Return [x, y] of the center of cell containing provided text 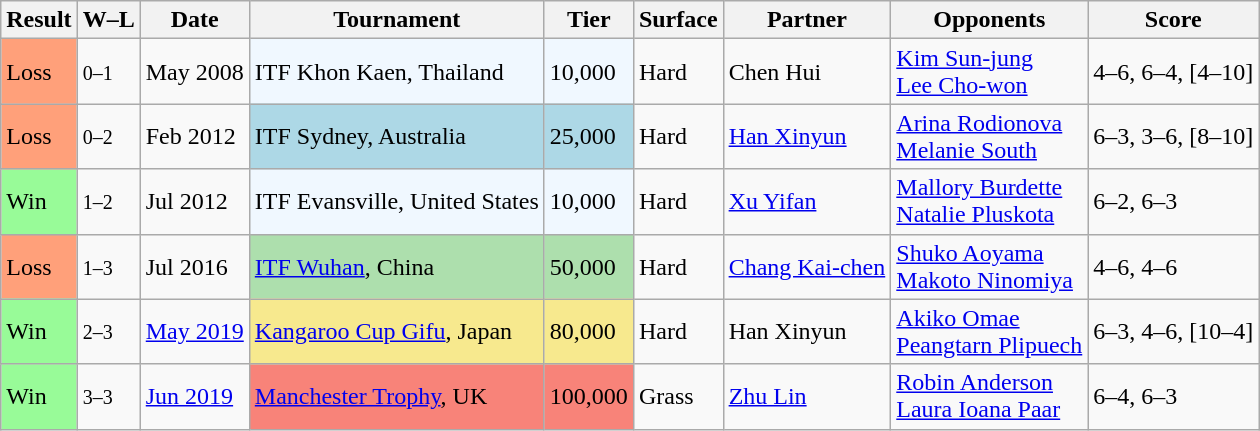
0–1 [108, 72]
4–6, 4–6 [1174, 266]
Kim Sun-jung Lee Cho-won [990, 72]
Opponents [990, 20]
2–3 [108, 332]
Chang Kai-chen [807, 266]
Date [194, 20]
Chen Hui [807, 72]
ITF Wuhan, China [396, 266]
6–2, 6–3 [1174, 202]
6–4, 6–3 [1174, 396]
Kangaroo Cup Gifu, Japan [396, 332]
Jul 2016 [194, 266]
Feb 2012 [194, 136]
May 2019 [194, 332]
Xu Yifan [807, 202]
W–L [108, 20]
Tier [588, 20]
Surface [678, 20]
25,000 [588, 136]
6–3, 3–6, [8–10] [1174, 136]
Tournament [396, 20]
Score [1174, 20]
ITF Evansville, United States [396, 202]
1–3 [108, 266]
3–3 [108, 396]
Jun 2019 [194, 396]
6–3, 4–6, [10–4] [1174, 332]
Jul 2012 [194, 202]
Partner [807, 20]
100,000 [588, 396]
Robin Anderson Laura Ioana Paar [990, 396]
Shuko Aoyama Makoto Ninomiya [990, 266]
50,000 [588, 266]
Akiko Omae Peangtarn Plipuech [990, 332]
Arina Rodionova Melanie South [990, 136]
May 2008 [194, 72]
1–2 [108, 202]
ITF Khon Kaen, Thailand [396, 72]
ITF Sydney, Australia [396, 136]
0–2 [108, 136]
Zhu Lin [807, 396]
80,000 [588, 332]
Manchester Trophy, UK [396, 396]
Grass [678, 396]
Result [39, 20]
4–6, 6–4, [4–10] [1174, 72]
Mallory Burdette Natalie Pluskota [990, 202]
